For the text-containing cell, return its midpoint in (X, Y) coordinate format. 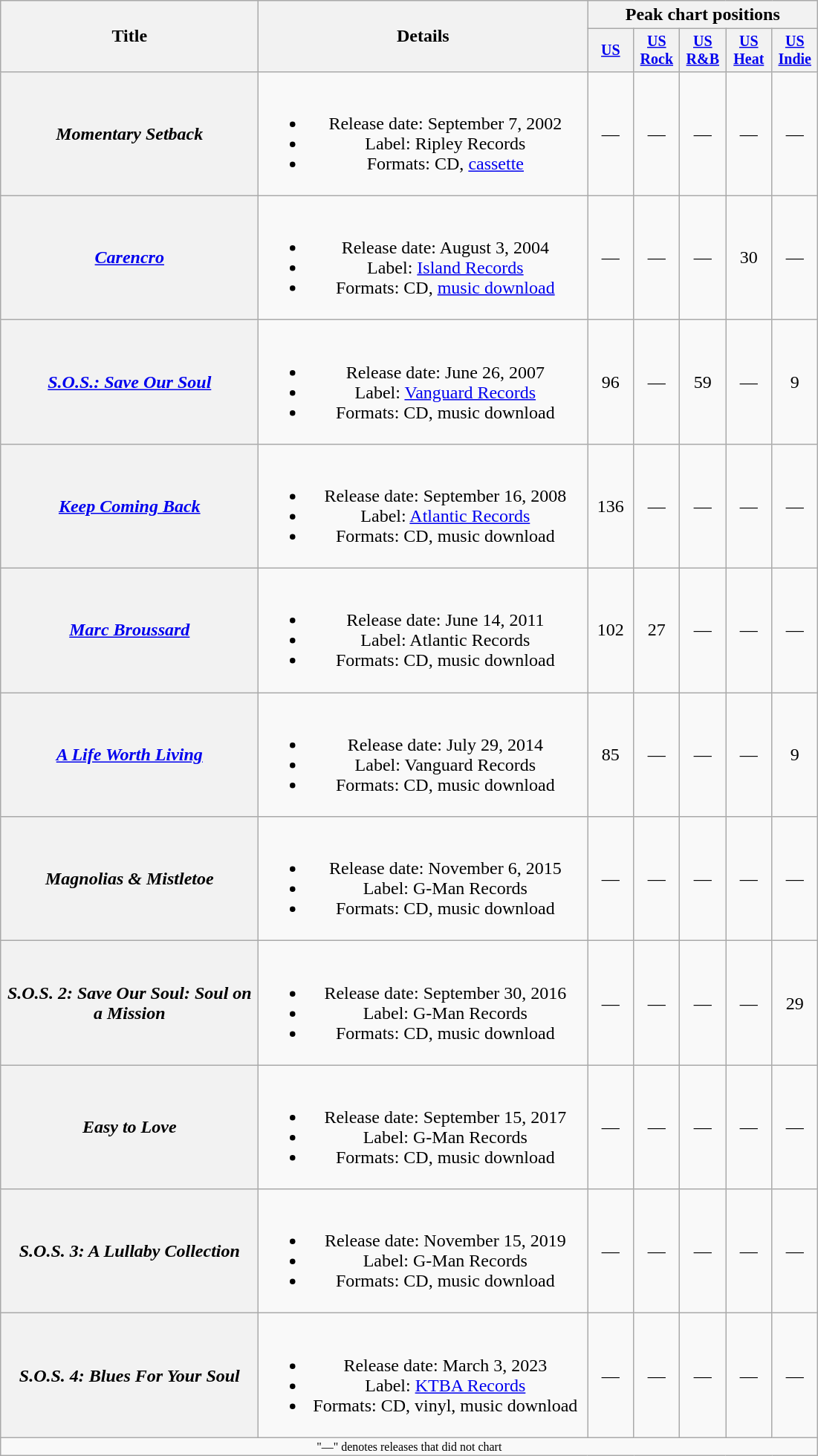
Title (129, 36)
Marc Broussard (129, 630)
Release date: August 3, 2004Label: Island RecordsFormats: CD, music download (423, 257)
A Life Worth Living (129, 755)
Release date: June 14, 2011Label: Atlantic RecordsFormats: CD, music download (423, 630)
59 (703, 382)
S.O.S. 4: Blues For Your Soul (129, 1375)
US R&B (703, 51)
Release date: September 16, 2008Label: Atlantic RecordsFormats: CD, music download (423, 505)
S.O.S. 3: A Lullaby Collection (129, 1252)
96 (611, 382)
US Rock (657, 51)
"—" denotes releases that did not chart (409, 1446)
Easy to Love (129, 1127)
27 (657, 630)
Details (423, 36)
Magnolias & Mistletoe (129, 879)
136 (611, 505)
102 (611, 630)
Release date: July 29, 2014Label: Vanguard RecordsFormats: CD, music download (423, 755)
Release date: November 15, 2019Label: G-Man RecordsFormats: CD, music download (423, 1252)
S.O.S. 2: Save Our Soul: Soul on a Mission (129, 1003)
US Heat (749, 51)
29 (795, 1003)
Momentary Setback (129, 134)
Release date: November 6, 2015Label: G-Man RecordsFormats: CD, music download (423, 879)
Release date: March 3, 2023Label: KTBA RecordsFormats: CD, vinyl, music download (423, 1375)
Peak chart positions (703, 15)
Release date: September 7, 2002Label: Ripley RecordsFormats: CD, cassette (423, 134)
30 (749, 257)
Keep Coming Back (129, 505)
US Indie (795, 51)
US (611, 51)
85 (611, 755)
Carencro (129, 257)
S.O.S.: Save Our Soul (129, 382)
Release date: September 15, 2017Label: G-Man RecordsFormats: CD, music download (423, 1127)
Release date: September 30, 2016Label: G-Man RecordsFormats: CD, music download (423, 1003)
Release date: June 26, 2007Label: Vanguard RecordsFormats: CD, music download (423, 382)
